Output the (x, y) coordinate of the center of the cell containing the given text.  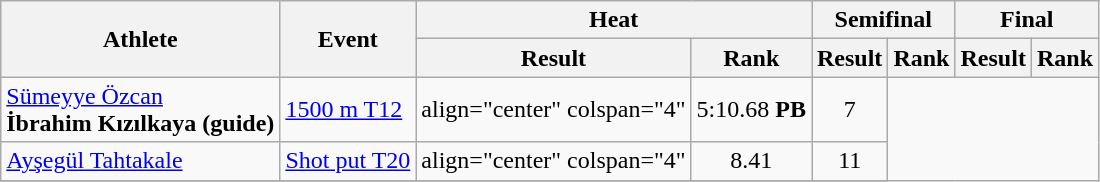
11 (850, 161)
1500 m T12 (348, 110)
Athlete (140, 39)
5:10.68 PB (751, 110)
Ayşegül Tahtakale (140, 161)
Semifinal (884, 20)
Event (348, 39)
7 (850, 110)
Final (1027, 20)
Shot put T20 (348, 161)
Sümeyye Özcanİbrahim Kızılkaya (guide) (140, 110)
8.41 (751, 161)
Heat (614, 20)
